Detect which cell encompasses the target text, then output its (x, y) center coordinate. 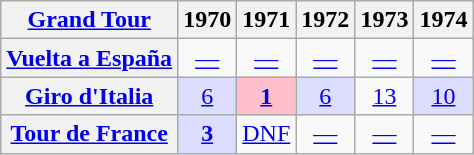
1 (266, 96)
Tour de France (90, 134)
Vuelta a España (90, 58)
10 (444, 96)
3 (208, 134)
1973 (384, 20)
1971 (266, 20)
1974 (444, 20)
1972 (326, 20)
Grand Tour (90, 20)
1970 (208, 20)
13 (384, 96)
Giro d'Italia (90, 96)
DNF (266, 134)
